Provide the (x, y) coordinate of the cell's center where the given text is located.  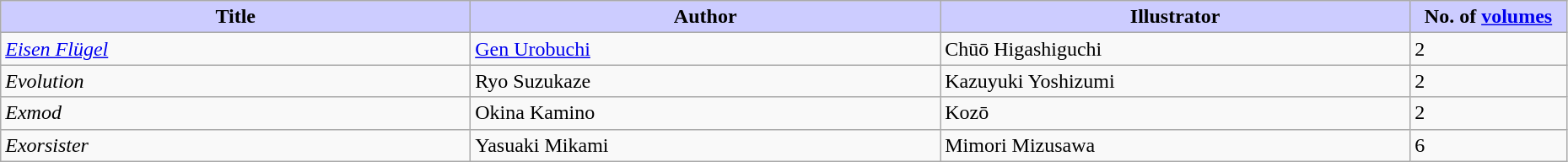
Author (705, 17)
Illustrator (1176, 17)
Mimori Mizusawa (1176, 145)
Eisen Flügel (236, 49)
Exorsister (236, 145)
Okina Kamino (705, 113)
Kozō (1176, 113)
No. of volumes (1489, 17)
Yasuaki Mikami (705, 145)
Evolution (236, 81)
Exmod (236, 113)
Kazuyuki Yoshizumi (1176, 81)
Chūō Higashiguchi (1176, 49)
Gen Urobuchi (705, 49)
Ryo Suzukaze (705, 81)
6 (1489, 145)
Title (236, 17)
